Search for the cell housing the specified text and yield its (X, Y) center coordinate. 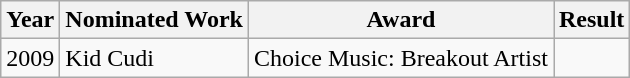
Award (400, 20)
Year (30, 20)
Choice Music: Breakout Artist (400, 58)
2009 (30, 58)
Result (592, 20)
Kid Cudi (154, 58)
Nominated Work (154, 20)
